Pinpoint the cell where the given text exists, returning its [X, Y] midpoint coordinate. 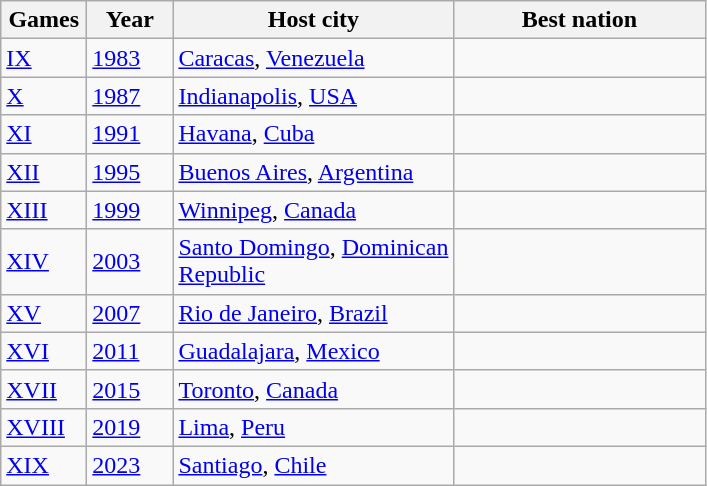
1983 [130, 58]
Lima, Peru [314, 427]
IX [44, 58]
Guadalajara, Mexico [314, 351]
2023 [130, 465]
XIX [44, 465]
2019 [130, 427]
Buenos Aires, Argentina [314, 172]
2007 [130, 313]
2015 [130, 389]
XVII [44, 389]
Caracas, Venezuela [314, 58]
Santo Domingo, Dominican Republic [314, 262]
1999 [130, 210]
XIII [44, 210]
XIV [44, 262]
Games [44, 20]
XVI [44, 351]
XV [44, 313]
X [44, 96]
Toronto, Canada [314, 389]
Host city [314, 20]
1987 [130, 96]
XI [44, 134]
1995 [130, 172]
1991 [130, 134]
Winnipeg, Canada [314, 210]
2003 [130, 262]
XVIII [44, 427]
Year [130, 20]
Santiago, Chile [314, 465]
Rio de Janeiro, Brazil [314, 313]
2011 [130, 351]
Havana, Cuba [314, 134]
Best nation [580, 20]
XII [44, 172]
Indianapolis, USA [314, 96]
